Extract the [X, Y] coordinate from the center of the cell holding the provided text.  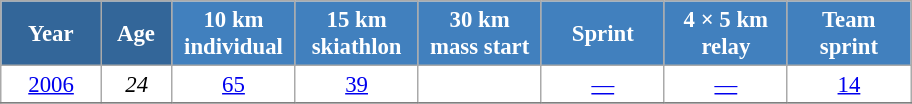
30 km mass start [480, 34]
Team sprint [848, 34]
2006 [52, 85]
14 [848, 85]
Age [136, 34]
15 km skiathlon [356, 34]
65 [234, 85]
39 [356, 85]
24 [136, 85]
4 × 5 km relay [726, 34]
10 km individual [234, 34]
Sprint [602, 34]
Year [52, 34]
